Return (x, y) of the center of cell containing provided text 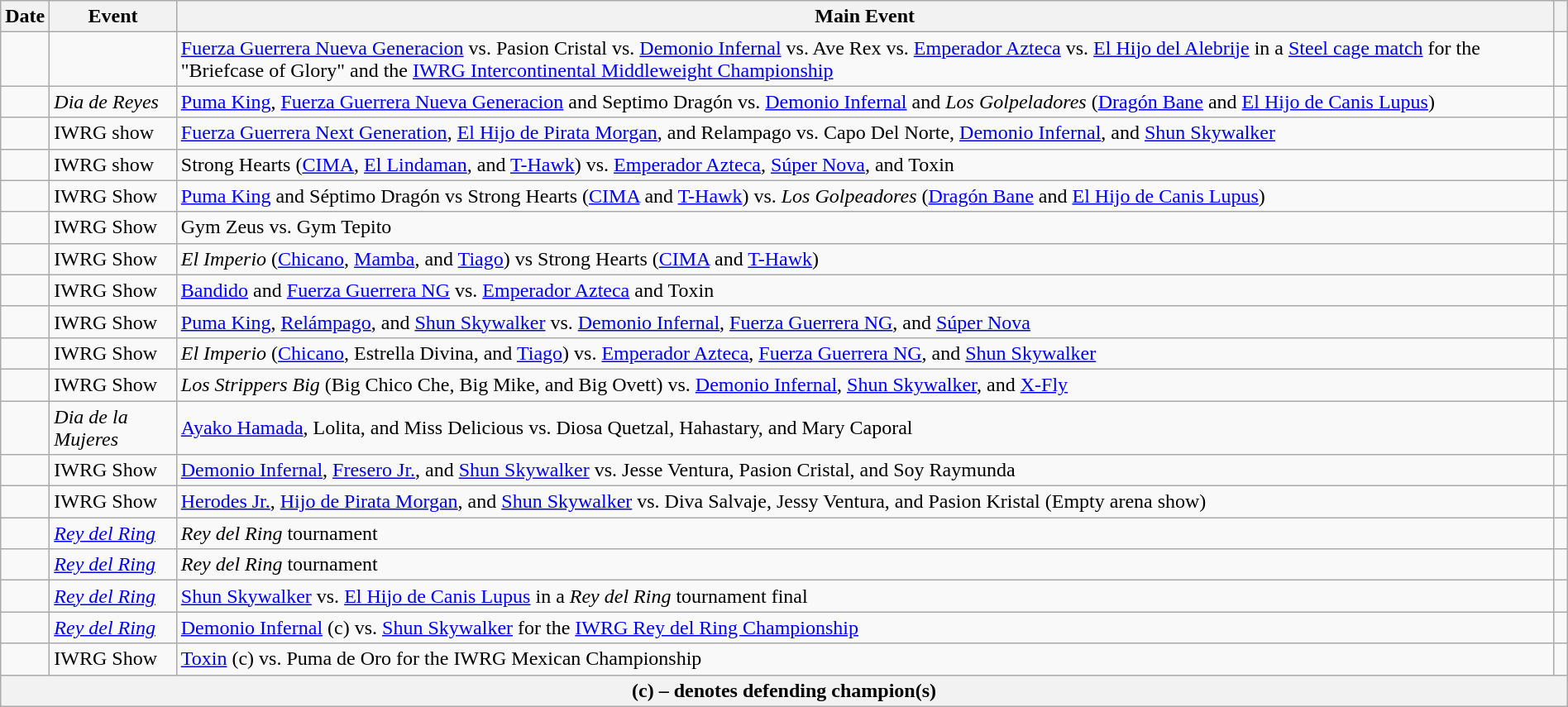
El Imperio (Chicano, Mamba, and Tiago) vs Strong Hearts (CIMA and T-Hawk) (865, 259)
Puma King and Séptimo Dragón vs Strong Hearts (CIMA and T-Hawk) vs. Los Golpeadores (Dragón Bane and El Hijo de Canis Lupus) (865, 196)
Ayako Hamada, Lolita, and Miss Delicious vs. Diosa Quetzal, Hahastary, and Mary Caporal (865, 427)
Demonio Infernal (c) vs. Shun Skywalker for the IWRG Rey del Ring Championship (865, 628)
(c) – denotes defending champion(s) (784, 690)
Puma King, Fuerza Guerrera Nueva Generacion and Septimo Dragón vs. Demonio Infernal and Los Golpeladores (Dragón Bane and El Hijo de Canis Lupus) (865, 102)
Fuerza Guerrera Next Generation, El Hijo de Pirata Morgan, and Relampago vs. Capo Del Norte, Demonio Infernal, and Shun Skywalker (865, 133)
Demonio Infernal, Fresero Jr., and Shun Skywalker vs. Jesse Ventura, Pasion Cristal, and Soy Raymunda (865, 471)
Los Strippers Big (Big Chico Che, Big Mike, and Big Ovett) vs. Demonio Infernal, Shun Skywalker, and X-Fly (865, 385)
Dia de la Mujeres (112, 427)
Event (112, 17)
Gym Zeus vs. Gym Tepito (865, 227)
Toxin (c) vs. Puma de Oro for the IWRG Mexican Championship (865, 659)
Dia de Reyes (112, 102)
Main Event (865, 17)
Strong Hearts (CIMA, El Lindaman, and T-Hawk) vs. Emperador Azteca, Súper Nova, and Toxin (865, 165)
Date (25, 17)
Herodes Jr., Hijo de Pirata Morgan, and Shun Skywalker vs. Diva Salvaje, Jessy Ventura, and Pasion Kristal (Empty arena show) (865, 502)
Shun Skywalker vs. El Hijo de Canis Lupus in a Rey del Ring tournament final (865, 596)
El Imperio (Chicano, Estrella Divina, and Tiago) vs. Emperador Azteca, Fuerza Guerrera NG, and Shun Skywalker (865, 353)
Puma King, Relámpago, and Shun Skywalker vs. Demonio Infernal, Fuerza Guerrera NG, and Súper Nova (865, 322)
Bandido and Fuerza Guerrera NG vs. Emperador Azteca and Toxin (865, 290)
